Locate the cell with the specified text and output its [x, y] center coordinate. 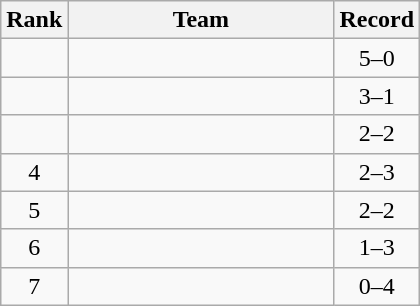
5–0 [377, 58]
1–3 [377, 248]
3–1 [377, 96]
Rank [34, 20]
0–4 [377, 286]
2–3 [377, 172]
Record [377, 20]
5 [34, 210]
7 [34, 286]
6 [34, 248]
4 [34, 172]
Team [201, 20]
